Output the [x, y] coordinate of the center of the cell containing the given text.  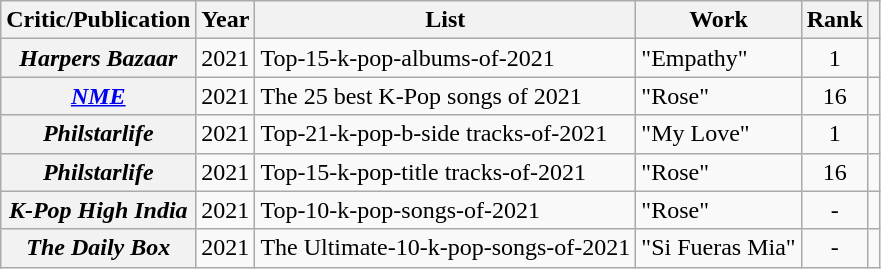
Top-15-k-pop-albums-of-2021 [446, 58]
"My Love" [718, 134]
Rank [834, 20]
The 25 best K-Pop songs of 2021 [446, 96]
The Ultimate-10-k-pop-songs-of-2021 [446, 248]
"Si Fueras Mia" [718, 248]
Critic/Publication [98, 20]
List [446, 20]
"Empathy" [718, 58]
Top-15-k-pop-title tracks-of-2021 [446, 172]
The Daily Box [98, 248]
Harpers Bazaar [98, 58]
NME [98, 96]
Top-10-k-pop-songs-of-2021 [446, 210]
K-Pop High India [98, 210]
Work [718, 20]
Top-21-k-pop-b-side tracks-of-2021 [446, 134]
Year [226, 20]
